For the text-containing cell, return its midpoint in (x, y) coordinate format. 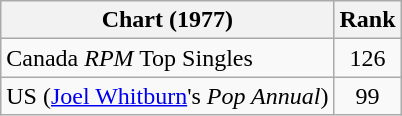
Rank (368, 20)
US (Joel Whitburn's Pop Annual) (168, 96)
126 (368, 58)
Canada RPM Top Singles (168, 58)
Chart (1977) (168, 20)
99 (368, 96)
